Search for the cell housing the specified text and yield its (X, Y) center coordinate. 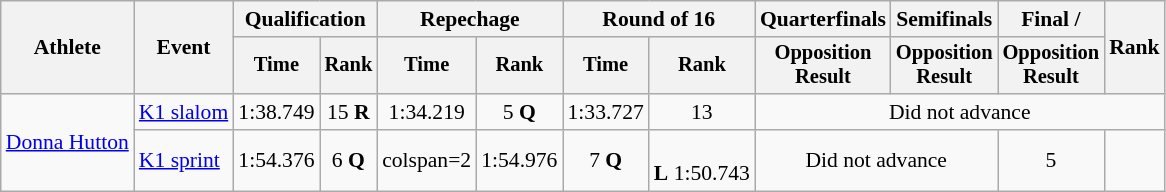
1:33.727 (605, 112)
Event (184, 48)
Donna Hutton (68, 142)
1:34.219 (426, 112)
Quarterfinals (823, 19)
colspan=2 (426, 160)
1:54.376 (276, 160)
5 Q (519, 112)
K1 sprint (184, 160)
L 1:50.743 (702, 160)
Round of 16 (658, 19)
Qualification (305, 19)
1:54.976 (519, 160)
Repechage (470, 19)
15 R (349, 112)
Semifinals (944, 19)
7 Q (605, 160)
1:38.749 (276, 112)
Final / (1052, 19)
K1 slalom (184, 112)
6 Q (349, 160)
5 (1052, 160)
13 (702, 112)
Athlete (68, 48)
